Find where the given text appears and provide that cell's center as (x, y) coordinate. 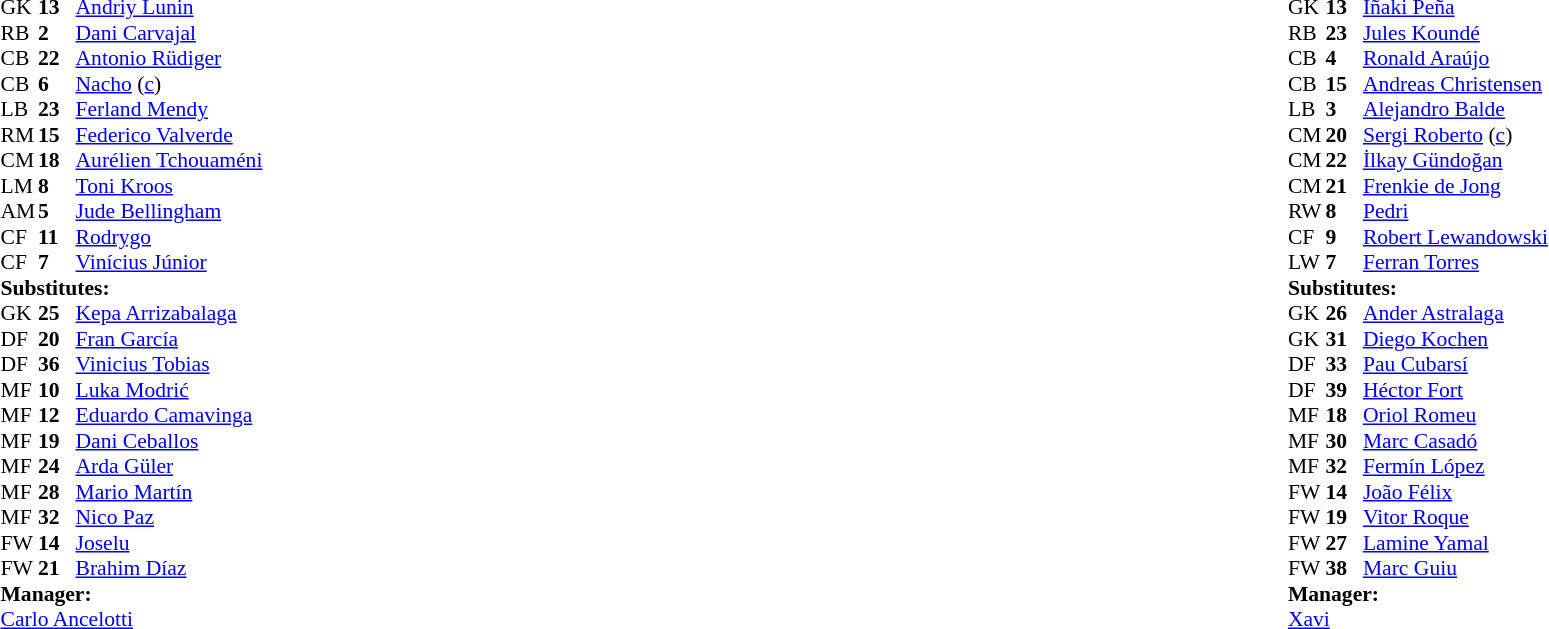
Marc Casadó (1456, 441)
Fermín López (1456, 467)
31 (1344, 339)
24 (57, 467)
9 (1344, 237)
Ander Astralaga (1456, 313)
Federico Valverde (170, 135)
Ferland Mendy (170, 109)
30 (1344, 441)
4 (1344, 59)
12 (57, 415)
26 (1344, 313)
Rodrygo (170, 237)
11 (57, 237)
Ferran Torres (1456, 263)
Sergi Roberto (c) (1456, 135)
Frenkie de Jong (1456, 186)
LW (1307, 263)
10 (57, 390)
AM (19, 211)
Oriol Romeu (1456, 415)
RM (19, 135)
Alejandro Balde (1456, 109)
Joselu (170, 543)
Vinícius Júnior (170, 263)
33 (1344, 365)
Vitor Roque (1456, 517)
Eduardo Camavinga (170, 415)
Pedri (1456, 211)
Fran García (170, 339)
Jules Koundé (1456, 33)
Nico Paz (170, 517)
Pau Cubarsí (1456, 365)
Jude Bellingham (170, 211)
Dani Carvajal (170, 33)
Antonio Rüdiger (170, 59)
Mario Martín (170, 492)
Marc Guiu (1456, 569)
Luka Modrić (170, 390)
39 (1344, 390)
28 (57, 492)
Aurélien Tchouaméni (170, 161)
Dani Ceballos (170, 441)
Kepa Arrizabalaga (170, 313)
6 (57, 84)
Diego Kochen (1456, 339)
2 (57, 33)
Arda Güler (170, 467)
Brahim Díaz (170, 569)
Ronald Araújo (1456, 59)
Nacho (c) (170, 84)
5 (57, 211)
LM (19, 186)
Robert Lewandowski (1456, 237)
João Félix (1456, 492)
RW (1307, 211)
36 (57, 365)
Héctor Fort (1456, 390)
Lamine Yamal (1456, 543)
38 (1344, 569)
25 (57, 313)
Andreas Christensen (1456, 84)
Toni Kroos (170, 186)
İlkay Gündoğan (1456, 161)
Vinicius Tobias (170, 365)
27 (1344, 543)
3 (1344, 109)
